Pinpoint the cell where the given text exists, returning its (X, Y) midpoint coordinate. 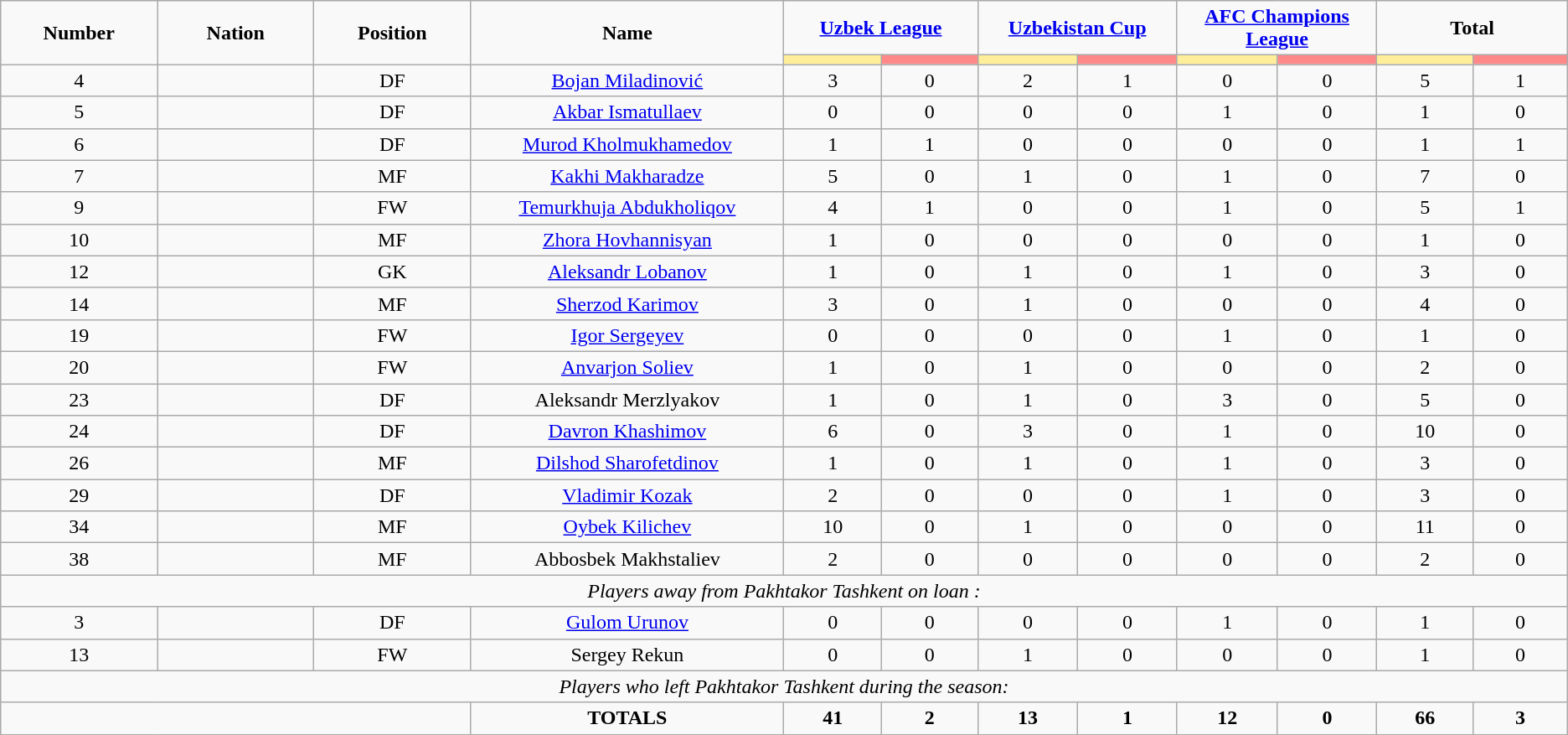
41 (833, 718)
Aleksandr Lobanov (627, 272)
Kakhi Makharadze (627, 176)
Sherzod Karimov (627, 303)
26 (79, 463)
20 (79, 367)
AFC Champions League (1277, 28)
66 (1426, 718)
23 (79, 400)
Sergey Rekun (627, 655)
Players away from Pakhtakor Tashkent on loan : (784, 591)
Dilshod Sharofetdinov (627, 463)
29 (79, 495)
Zhora Hovhannisyan (627, 240)
Igor Sergeyev (627, 335)
11 (1426, 527)
Name (627, 33)
Anvarjon Soliev (627, 367)
Davron Khashimov (627, 432)
Aleksandr Merzlyakov (627, 400)
GK (392, 272)
14 (79, 303)
38 (79, 559)
Akbar Ismatullaev (627, 112)
Nation (236, 33)
Number (79, 33)
24 (79, 432)
9 (79, 208)
Abbosbek Makhstaliev (627, 559)
Temurkhuja Abdukholiqov (627, 208)
Total (1473, 28)
Players who left Pakhtakor Tashkent during the season: (784, 686)
Position (392, 33)
Murod Kholmukhamedov (627, 144)
19 (79, 335)
Oybek Kilichev (627, 527)
Bojan Miladinović (627, 80)
Uzbek League (881, 28)
Vladimir Kozak (627, 495)
Gulom Urunov (627, 623)
TOTALS (627, 718)
Uzbekistan Cup (1077, 28)
34 (79, 527)
